Find where the given text appears and provide that cell's center as (x, y) coordinate. 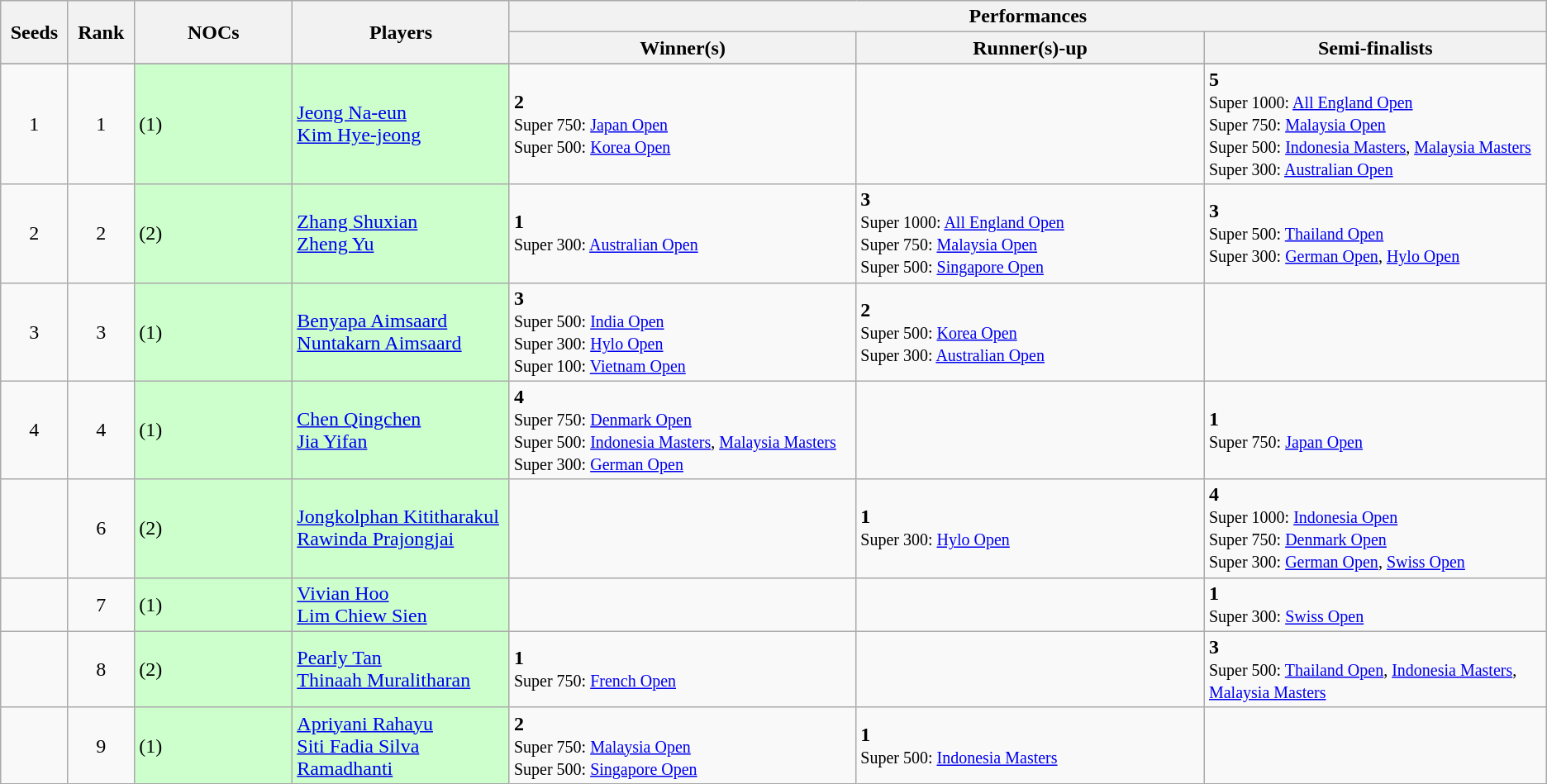
1Super 750: Japan Open (1375, 430)
Runner(s)-up (1031, 48)
4Super 750: Denmark OpenSuper 500: Indonesia Masters, Malaysia MastersSuper 300: German Open (683, 430)
4Super 1000: Indonesia OpenSuper 750: Denmark OpenSuper 300: German Open, Swiss Open (1375, 529)
Benyapa AimsaardNuntakarn Aimsaard (402, 332)
Semi-finalists (1375, 48)
9 (101, 745)
2Super 750: Malaysia OpenSuper 500: Singapore Open (683, 745)
Seeds (35, 32)
5Super 1000: All England OpenSuper 750: Malaysia OpenSuper 500: Indonesia Masters, Malaysia MastersSuper 300: Australian Open (1375, 124)
Rank (101, 32)
6 (101, 529)
3Super 500: Thailand Open, Indonesia Masters, Malaysia Masters (1375, 669)
3Super 500: Thailand OpenSuper 300: German Open, Hylo Open (1375, 233)
3Super 500: India OpenSuper 300: Hylo OpenSuper 100: Vietnam Open (683, 332)
8 (101, 669)
Pearly TanThinaah Muralitharan (402, 669)
Zhang ShuxianZheng Yu (402, 233)
Performances (1028, 17)
1Super 500: Indonesia Masters (1031, 745)
Apriyani RahayuSiti Fadia Silva Ramadhanti (402, 745)
1Super 300: Hylo Open (1031, 529)
7 (101, 605)
NOCs (213, 32)
Players (402, 32)
2Super 750: Japan OpenSuper 500: Korea Open (683, 124)
1Super 300: Swiss Open (1375, 605)
3Super 1000: All England OpenSuper 750: Malaysia OpenSuper 500: Singapore Open (1031, 233)
Chen QingchenJia Yifan (402, 430)
Jeong Na-eunKim Hye-jeong (402, 124)
2Super 500: Korea OpenSuper 300: Australian Open (1031, 332)
Winner(s) (683, 48)
Jongkolphan KititharakulRawinda Prajongjai (402, 529)
Vivian HooLim Chiew Sien (402, 605)
1Super 300: Australian Open (683, 233)
1Super 750: French Open (683, 669)
